Find where the given text appears and provide that cell's center as [X, Y] coordinate. 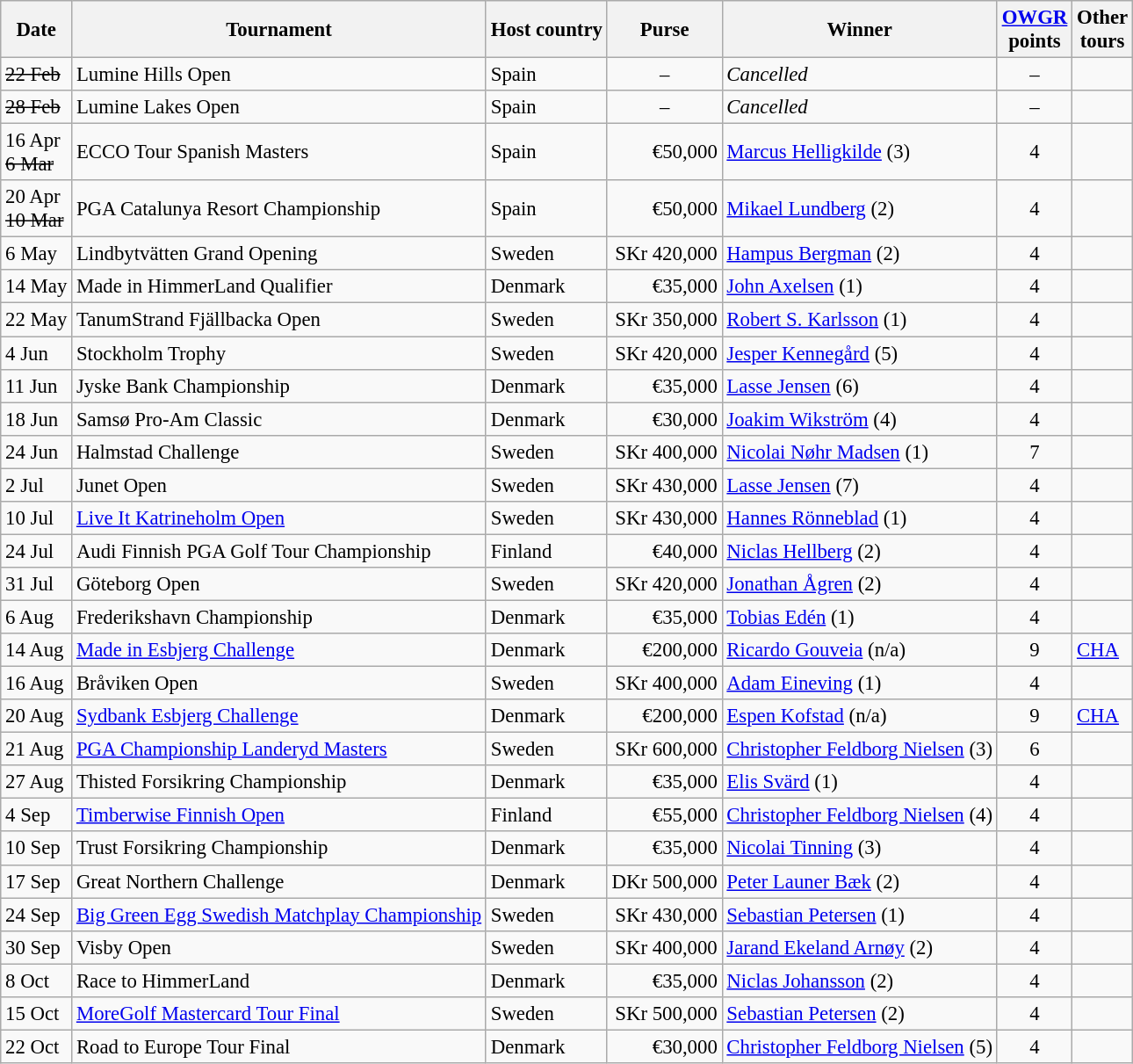
Road to Europe Tour Final [279, 1046]
Trust Forsikring Championship [279, 849]
31 Jul [37, 584]
Christopher Feldborg Nielsen (4) [859, 815]
Bråviken Open [279, 684]
Hannes Rönneblad (1) [859, 518]
Ricardo Gouveia (n/a) [859, 650]
OWGRpoints [1035, 30]
Sebastian Petersen (1) [859, 915]
18 Jun [37, 419]
20 Aug [37, 716]
PGA Catalunya Resort Championship [279, 209]
Live It Katrineholm Open [279, 518]
24 Jun [37, 452]
Winner [859, 30]
SKr 350,000 [664, 320]
Made in Esbjerg Challenge [279, 650]
PGA Championship Landeryd Masters [279, 749]
Peter Launer Bæk (2) [859, 881]
Samsø Pro-Am Classic [279, 419]
Niclas Hellberg (2) [859, 551]
Niclas Johansson (2) [859, 981]
Mikael Lundberg (2) [859, 209]
Jesper Kennegård (5) [859, 353]
€40,000 [664, 551]
21 Aug [37, 749]
Stockholm Trophy [279, 353]
Hampus Bergman (2) [859, 254]
17 Sep [37, 881]
Made in HimmerLand Qualifier [279, 287]
Race to HimmerLand [279, 981]
15 Oct [37, 1014]
22 Feb [37, 75]
Marcus Helligkilde (3) [859, 153]
11 Jun [37, 386]
Junet Open [279, 485]
Jarand Ekeland Arnøy (2) [859, 947]
30 Sep [37, 947]
Espen Kofstad (n/a) [859, 716]
2 Jul [37, 485]
Date [37, 30]
Frederikshavn Championship [279, 617]
Lasse Jensen (6) [859, 386]
Tournament [279, 30]
DKr 500,000 [664, 881]
27 Aug [37, 782]
Nicolai Nøhr Madsen (1) [859, 452]
6 Aug [37, 617]
Adam Eineving (1) [859, 684]
ECCO Tour Spanish Masters [279, 153]
Jonathan Ågren (2) [859, 584]
20 Apr10 Mar [37, 209]
Robert S. Karlsson (1) [859, 320]
22 Oct [37, 1046]
6 May [37, 254]
Elis Svärd (1) [859, 782]
Audi Finnish PGA Golf Tour Championship [279, 551]
24 Sep [37, 915]
Visby Open [279, 947]
TanumStrand Fjällbacka Open [279, 320]
Great Northern Challenge [279, 881]
10 Sep [37, 849]
28 Feb [37, 107]
Big Green Egg Swedish Matchplay Championship [279, 915]
22 May [37, 320]
4 Sep [37, 815]
4 Jun [37, 353]
Lasse Jensen (7) [859, 485]
Lindbytvätten Grand Opening [279, 254]
16 Aug [37, 684]
14 May [37, 287]
8 Oct [37, 981]
Christopher Feldborg Nielsen (3) [859, 749]
24 Jul [37, 551]
Timberwise Finnish Open [279, 815]
Thisted Forsikring Championship [279, 782]
Lumine Hills Open [279, 75]
Göteborg Open [279, 584]
Host country [546, 30]
MoreGolf Mastercard Tour Final [279, 1014]
Purse [664, 30]
Jyske Bank Championship [279, 386]
Nicolai Tinning (3) [859, 849]
Halmstad Challenge [279, 452]
Lumine Lakes Open [279, 107]
Othertours [1103, 30]
16 Apr6 Mar [37, 153]
Joakim Wikström (4) [859, 419]
€55,000 [664, 815]
Tobias Edén (1) [859, 617]
SKr 600,000 [664, 749]
SKr 500,000 [664, 1014]
Christopher Feldborg Nielsen (5) [859, 1046]
10 Jul [37, 518]
6 [1035, 749]
14 Aug [37, 650]
John Axelsen (1) [859, 287]
Sydbank Esbjerg Challenge [279, 716]
Sebastian Petersen (2) [859, 1014]
7 [1035, 452]
